Find where the given text appears and provide that cell's center as (x, y) coordinate. 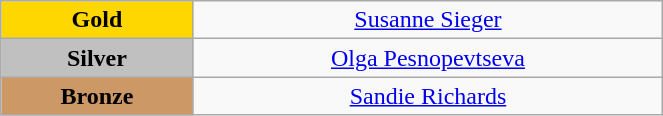
Silver (97, 58)
Susanne Sieger (428, 20)
Gold (97, 20)
Olga Pesnopevtseva (428, 58)
Bronze (97, 96)
Sandie Richards (428, 96)
